Scan for the cell matching the given text and deliver its [X, Y] coordinate at center. 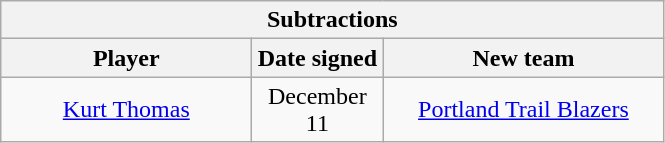
Player [126, 58]
December 11 [318, 110]
Subtractions [332, 20]
Date signed [318, 58]
New team [524, 58]
Kurt Thomas [126, 110]
Portland Trail Blazers [524, 110]
